Determine the [x, y] coordinate at the center of the cell enclosing the given text.  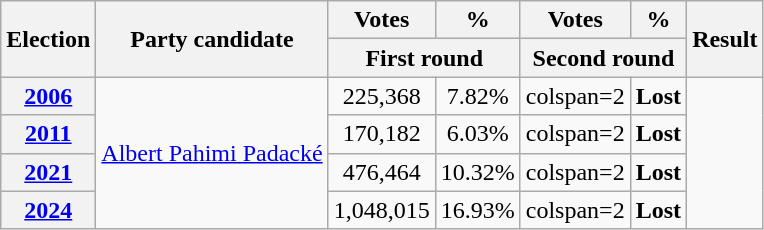
Second round [603, 58]
476,464 [382, 172]
10.32% [478, 172]
170,182 [382, 134]
225,368 [382, 96]
2024 [48, 210]
2011 [48, 134]
2006 [48, 96]
6.03% [478, 134]
First round [424, 58]
2021 [48, 172]
1,048,015 [382, 210]
Party candidate [212, 39]
7.82% [478, 96]
Albert Pahimi Padacké [212, 153]
Result [725, 39]
Election [48, 39]
16.93% [478, 210]
